Search for the cell housing the specified text and yield its [X, Y] center coordinate. 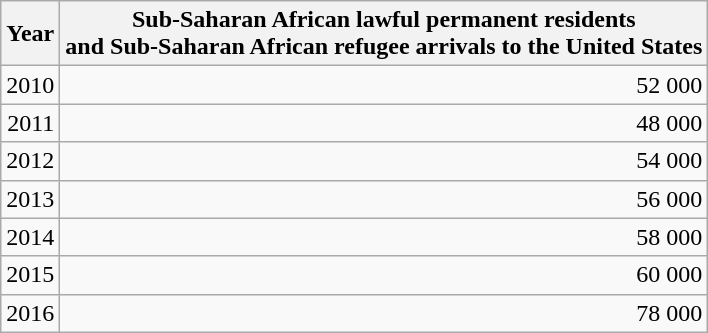
2010 [30, 85]
Sub-Saharan African lawful permanent residentsand Sub-Saharan African refugee arrivals to the United States [384, 34]
48 000 [384, 123]
54 000 [384, 161]
2015 [30, 275]
58 000 [384, 237]
78 000 [384, 313]
2013 [30, 199]
2011 [30, 123]
2014 [30, 237]
Year [30, 34]
56 000 [384, 199]
52 000 [384, 85]
2016 [30, 313]
2012 [30, 161]
60 000 [384, 275]
